From the cell containing the given text, extract its center point as (x, y) coordinate. 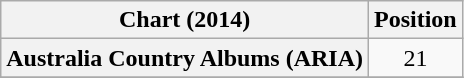
21 (416, 58)
Chart (2014) (185, 20)
Position (416, 20)
Australia Country Albums (ARIA) (185, 58)
